Return the (x, y) coordinate for the center point of the cell that contains the specified text.  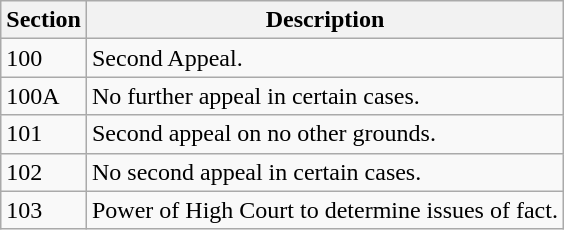
Second appeal on no other grounds. (324, 134)
100 (44, 58)
No second appeal in certain cases. (324, 172)
Section (44, 20)
103 (44, 210)
Power of High Court to determine issues of fact. (324, 210)
101 (44, 134)
102 (44, 172)
Description (324, 20)
Second Appeal. (324, 58)
No further appeal in certain cases. (324, 96)
100A (44, 96)
